Search for the cell housing the specified text and yield its [x, y] center coordinate. 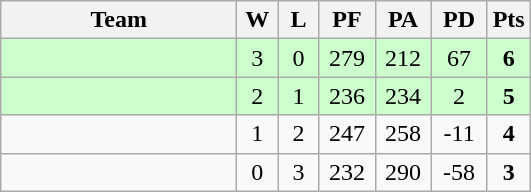
Pts [508, 20]
-58 [459, 172]
234 [403, 96]
232 [347, 172]
247 [347, 134]
PD [459, 20]
-11 [459, 134]
290 [403, 172]
PF [347, 20]
279 [347, 58]
W [258, 20]
4 [508, 134]
236 [347, 96]
6 [508, 58]
212 [403, 58]
L [298, 20]
PA [403, 20]
258 [403, 134]
67 [459, 58]
5 [508, 96]
Team [119, 20]
